Output the (X, Y) coordinate of the center of the cell containing the given text.  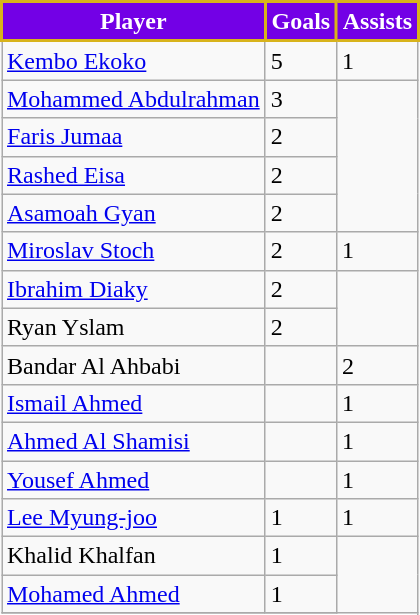
Bandar Al Ahbabi (134, 365)
3 (300, 99)
Kembo Ekoko (134, 60)
Miroslav Stoch (134, 251)
Ryan Yslam (134, 327)
Ahmed Al Shamisi (134, 441)
Faris Jumaa (134, 137)
Mohamed Ahmed (134, 594)
Rashed Eisa (134, 175)
Mohammed Abdulrahman (134, 99)
Ismail Ahmed (134, 403)
Goals (300, 22)
5 (300, 60)
Lee Myung-joo (134, 518)
Asamoah Gyan (134, 213)
Ibrahim Diaky (134, 289)
Player (134, 22)
Assists (377, 22)
Yousef Ahmed (134, 479)
Khalid Khalfan (134, 556)
